Return [x, y] of the center of cell containing provided text 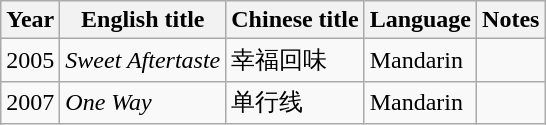
单行线 [295, 102]
Chinese title [295, 20]
2005 [30, 60]
English title [143, 20]
Year [30, 20]
Language [420, 20]
One Way [143, 102]
2007 [30, 102]
Notes [511, 20]
Sweet Aftertaste [143, 60]
幸福回味 [295, 60]
